Return (X, Y) of the center of cell containing provided text 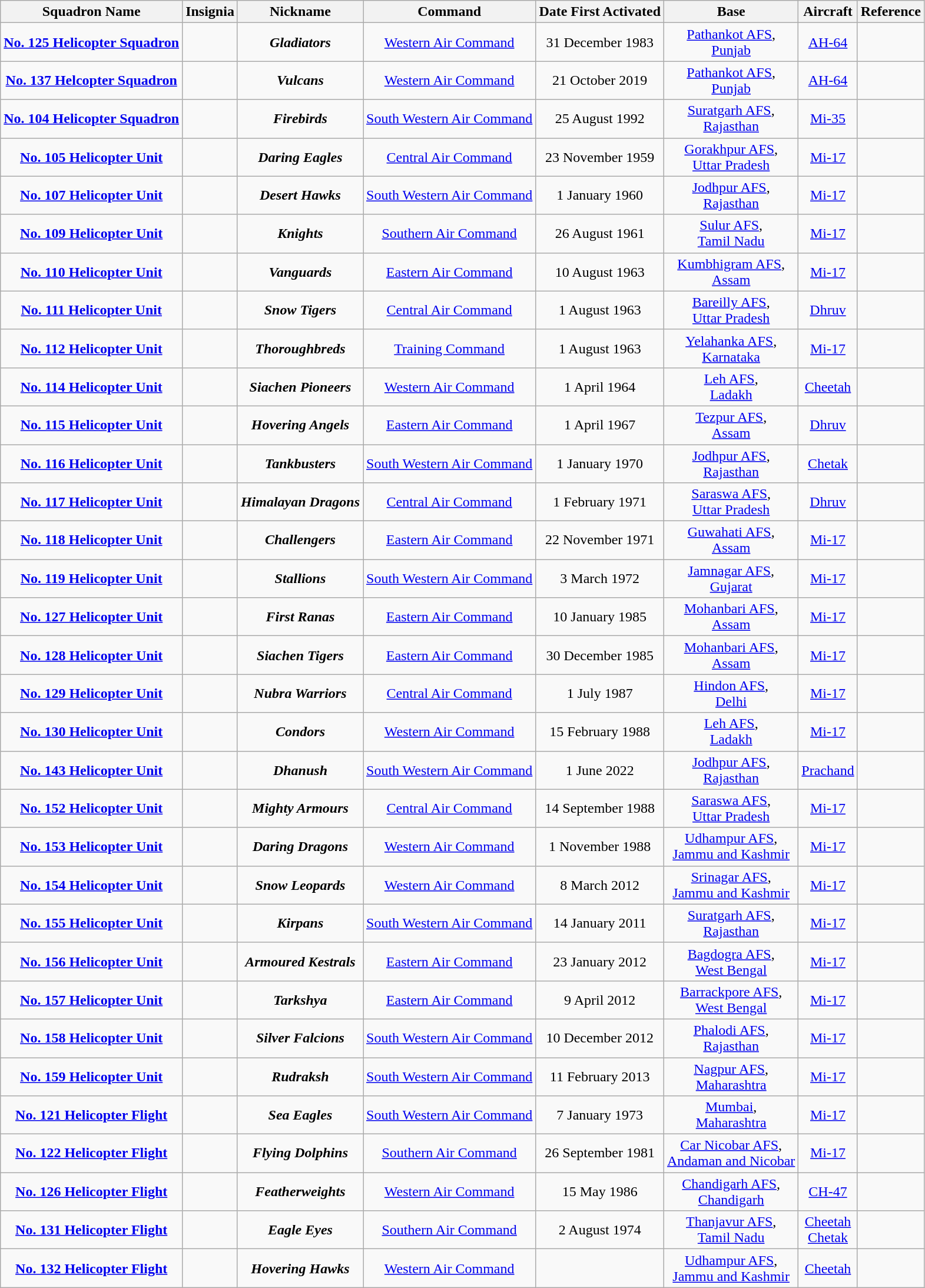
No. 127 Helicopter Unit (92, 617)
Snow Leopards (300, 885)
Eagle Eyes (300, 1230)
No. 107 Helicopter Unit (92, 196)
7 January 1973 (600, 1115)
No. 131 Helicopter Flight (92, 1230)
Nubra Warriors (300, 694)
Barrackpore AFS, West Bengal (731, 1000)
14 January 2011 (600, 923)
11 February 2013 (600, 1077)
10 January 1985 (600, 617)
14 September 1988 (600, 808)
No. 158 Helicopter Unit (92, 1038)
Vulcans (300, 80)
Nickname (300, 12)
1 February 1971 (600, 502)
No. 112 Helicopter Unit (92, 349)
Hindon AFS, Delhi (731, 694)
No. 143 Helicopter Unit (92, 770)
30 December 1985 (600, 655)
Yelahanka AFS, Karnataka (731, 349)
31 December 1983 (600, 42)
Car Nicobar AFS, Andaman and Nicobar (731, 1153)
No. 105 Helicopter Unit (92, 157)
23 January 2012 (600, 961)
No. 110 Helicopter Unit (92, 272)
No. 153 Helicopter Unit (92, 847)
Knights (300, 233)
CH-47 (828, 1192)
Flying Dolphins (300, 1153)
Jamnagar AFS, Gujarat (731, 578)
No. 125 Helicopter Squadron (92, 42)
Cheetah Chetak (828, 1230)
Mumbai, Maharashtra (731, 1115)
Bagdogra AFS, West Bengal (731, 961)
Daring Eagles (300, 157)
Featherweights (300, 1192)
Tezpur AFS, Assam (731, 425)
22 November 1971 (600, 541)
No. 126 Helicopter Flight (92, 1192)
Stallions (300, 578)
Bareilly AFS, Uttar Pradesh (731, 310)
Kumbhigram AFS, Assam (731, 272)
Kirpans (300, 923)
No. 121 Helicopter Flight (92, 1115)
Snow Tigers (300, 310)
Thanjavur AFS, Tamil Nadu (731, 1230)
Silver Falcions (300, 1038)
Gorakhpur AFS, Uttar Pradesh (731, 157)
No. 119 Helicopter Unit (92, 578)
Daring Dragons (300, 847)
No. 154 Helicopter Unit (92, 885)
Nagpur AFS, Maharashtra (731, 1077)
Gladiators (300, 42)
Himalayan Dragons (300, 502)
Command (449, 12)
No. 129 Helicopter Unit (92, 694)
Dhanush (300, 770)
10 August 1963 (600, 272)
No. 156 Helicopter Unit (92, 961)
No. 111 Helicopter Unit (92, 310)
1 June 2022 (600, 770)
Sea Eagles (300, 1115)
Hovering Hawks (300, 1269)
No. 116 Helicopter Unit (92, 463)
No. 104 Helicopter Squadron (92, 119)
Squadron Name (92, 12)
No. 128 Helicopter Unit (92, 655)
No. 157 Helicopter Unit (92, 1000)
Insignia (210, 12)
Chetak (828, 463)
No. 152 Helicopter Unit (92, 808)
No. 122 Helicopter Flight (92, 1153)
No. 118 Helicopter Unit (92, 541)
2 August 1974 (600, 1230)
23 November 1959 (600, 157)
1 July 1987 (600, 694)
Srinagar AFS, Jammu and Kashmir (731, 885)
Phalodi AFS, Rajasthan (731, 1038)
1 November 1988 (600, 847)
No. 114 Helicopter Unit (92, 386)
8 March 2012 (600, 885)
Tankbusters (300, 463)
Aircraft (828, 12)
26 August 1961 (600, 233)
Desert Hawks (300, 196)
Mi-35 (828, 119)
25 August 1992 (600, 119)
1 January 1970 (600, 463)
10 December 2012 (600, 1038)
No. 132 Helicopter Flight (92, 1269)
Chandigarh AFS, Chandigarh (731, 1192)
1 January 1960 (600, 196)
Hovering Angels (300, 425)
Reference (890, 12)
Mighty Armours (300, 808)
15 May 1986 (600, 1192)
Sulur AFS, Tamil Nadu (731, 233)
Training Command (449, 349)
Thoroughbreds (300, 349)
Prachand (828, 770)
1 April 1964 (600, 386)
Armoured Kestrals (300, 961)
Firebirds (300, 119)
3 March 1972 (600, 578)
First Ranas (300, 617)
Siachen Pioneers (300, 386)
No. 117 Helicopter Unit (92, 502)
No. 115 Helicopter Unit (92, 425)
26 September 1981 (600, 1153)
21 October 2019 (600, 80)
No. 109 Helicopter Unit (92, 233)
Rudraksh (300, 1077)
No. 159 Helicopter Unit (92, 1077)
Base (731, 12)
Challengers (300, 541)
No. 155 Helicopter Unit (92, 923)
15 February 1988 (600, 731)
Siachen Tigers (300, 655)
Condors (300, 731)
Tarkshya (300, 1000)
9 April 2012 (600, 1000)
No. 137 Helcopter Squadron (92, 80)
No. 130 Helicopter Unit (92, 731)
Date First Activated (600, 12)
1 April 1967 (600, 425)
Vanguards (300, 272)
Guwahati AFS, Assam (731, 541)
